Capture the cell that displays the provided text and extract its (X, Y) central coordinate. 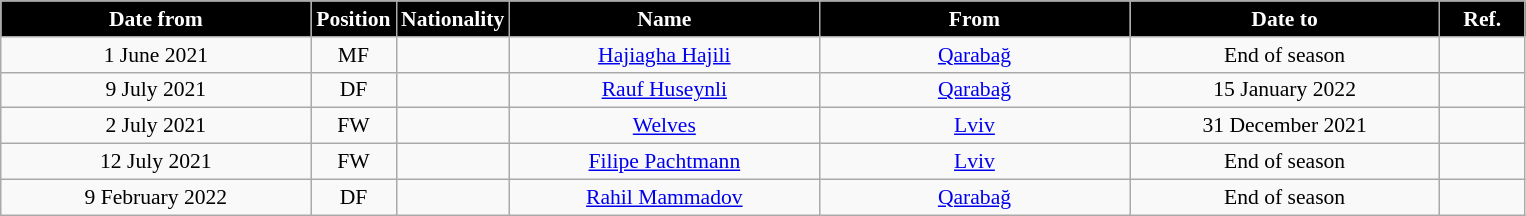
Rahil Mammadov (664, 197)
Nationality (452, 19)
From (974, 19)
Date to (1285, 19)
Hajiagha Hajili (664, 55)
9 July 2021 (156, 90)
MF (354, 55)
Name (664, 19)
Ref. (1482, 19)
31 December 2021 (1285, 126)
15 January 2022 (1285, 90)
9 February 2022 (156, 197)
Rauf Huseynli (664, 90)
1 June 2021 (156, 55)
Date from (156, 19)
Welves (664, 126)
2 July 2021 (156, 126)
Position (354, 19)
12 July 2021 (156, 162)
Filipe Pachtmann (664, 162)
